For the text-containing cell, return its midpoint in (x, y) coordinate format. 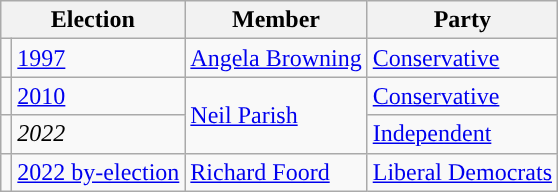
Member (276, 20)
Angela Browning (276, 58)
2022 (98, 134)
Party (462, 20)
Election (93, 20)
Liberal Democrats (462, 172)
1997 (98, 58)
Independent (462, 134)
2022 by-election (98, 172)
Richard Foord (276, 172)
Neil Parish (276, 115)
2010 (98, 96)
